Scan for the cell matching the given text and deliver its [x, y] coordinate at center. 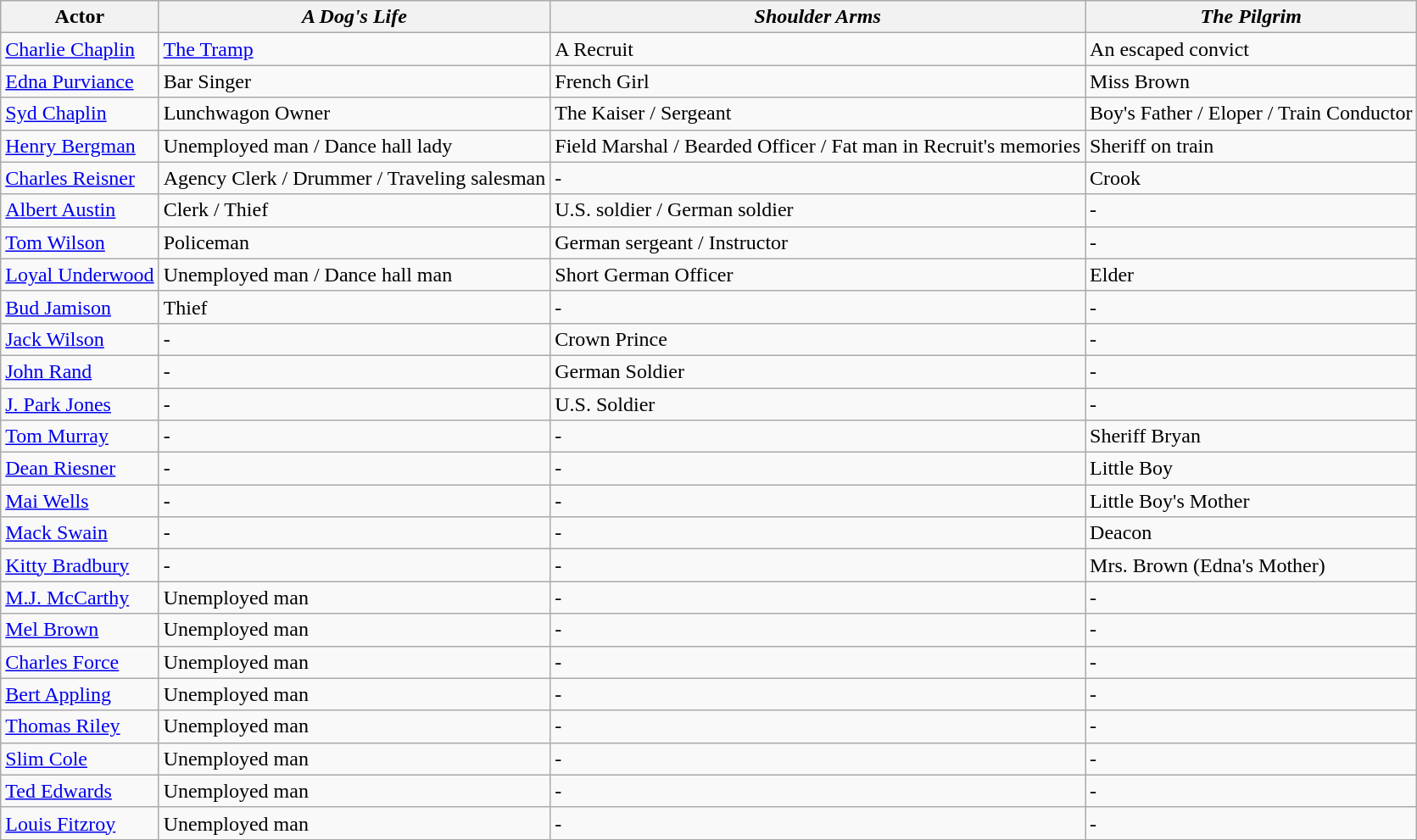
Miss Brown [1252, 81]
U.S. Soldier [817, 404]
Lunchwagon Owner [354, 114]
Mai Wells [80, 501]
Unemployed man / Dance hall lady [354, 146]
Slim Cole [80, 759]
John Rand [80, 371]
Dean Riesner [80, 469]
Thomas Riley [80, 726]
Bar Singer [354, 81]
An escaped convict [1252, 49]
Little Boy's Mother [1252, 501]
Syd Chaplin [80, 114]
Charles Reisner [80, 178]
The Tramp [354, 49]
J. Park Jones [80, 404]
The Pilgrim [1252, 17]
Charlie Chaplin [80, 49]
Tom Wilson [80, 242]
Tom Murray [80, 437]
M.J. McCarthy [80, 598]
Ted Edwards [80, 791]
Bud Jamison [80, 307]
Sheriff on train [1252, 146]
Actor [80, 17]
Sheriff Bryan [1252, 437]
U.S. soldier / German soldier [817, 210]
A Dog's Life [354, 17]
Thief [354, 307]
Agency Clerk / Drummer / Traveling salesman [354, 178]
Boy's Father / Eloper / Train Conductor [1252, 114]
Kitty Bradbury [80, 565]
Henry Bergman [80, 146]
Crook [1252, 178]
Loyal Underwood [80, 275]
Clerk / Thief [354, 210]
Elder [1252, 275]
Deacon [1252, 533]
Edna Purviance [80, 81]
Crown Prince [817, 339]
Field Marshal / Bearded Officer / Fat man in Recruit's memories [817, 146]
German sergeant / Instructor [817, 242]
Jack Wilson [80, 339]
French Girl [817, 81]
Louis Fitzroy [80, 823]
The Kaiser / Sergeant [817, 114]
Mel Brown [80, 630]
A Recruit [817, 49]
Shoulder Arms [817, 17]
Charles Force [80, 662]
German Soldier [817, 371]
Mack Swain [80, 533]
Little Boy [1252, 469]
Bert Appling [80, 694]
Unemployed man / Dance hall man [354, 275]
Albert Austin [80, 210]
Mrs. Brown (Edna's Mother) [1252, 565]
Short German Officer [817, 275]
Policeman [354, 242]
